From the cell containing the given text, extract its center point as [x, y] coordinate. 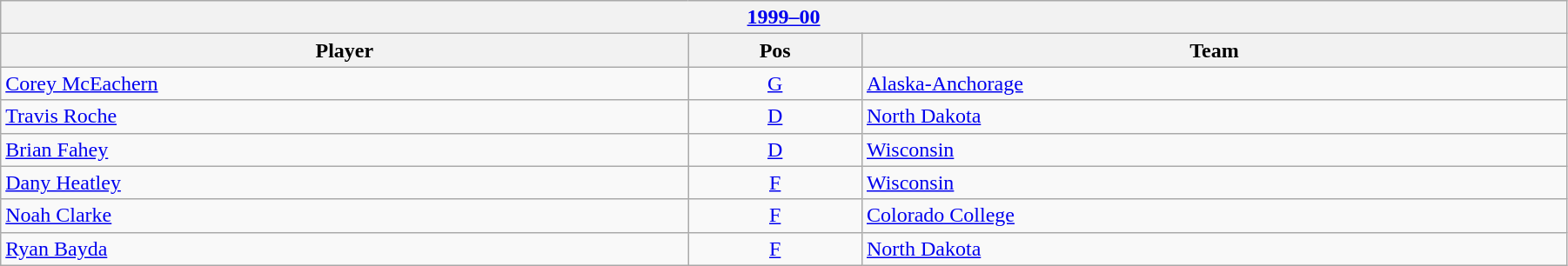
Team [1214, 50]
1999–00 [784, 17]
Player [345, 50]
Ryan Bayda [345, 249]
Dany Heatley [345, 183]
Pos [775, 50]
Brian Fahey [345, 150]
Colorado College [1214, 216]
G [775, 83]
Corey McEachern [345, 83]
Travis Roche [345, 116]
Noah Clarke [345, 216]
Alaska-Anchorage [1214, 83]
